Capture the cell that displays the provided text and extract its [x, y] central coordinate. 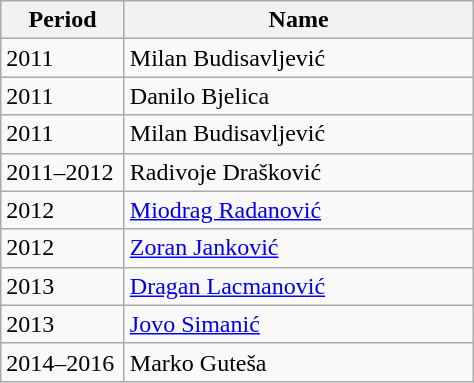
2011–2012 [63, 172]
Jovo Simanić [298, 324]
Danilo Bjelica [298, 96]
Zoran Janković [298, 248]
Dragan Lacmanović [298, 286]
Marko Guteša [298, 362]
Radivoje Drašković [298, 172]
Name [298, 20]
Miodrag Radanović [298, 210]
Period [63, 20]
2014–2016 [63, 362]
